Detect which cell encompasses the target text, then output its (x, y) center coordinate. 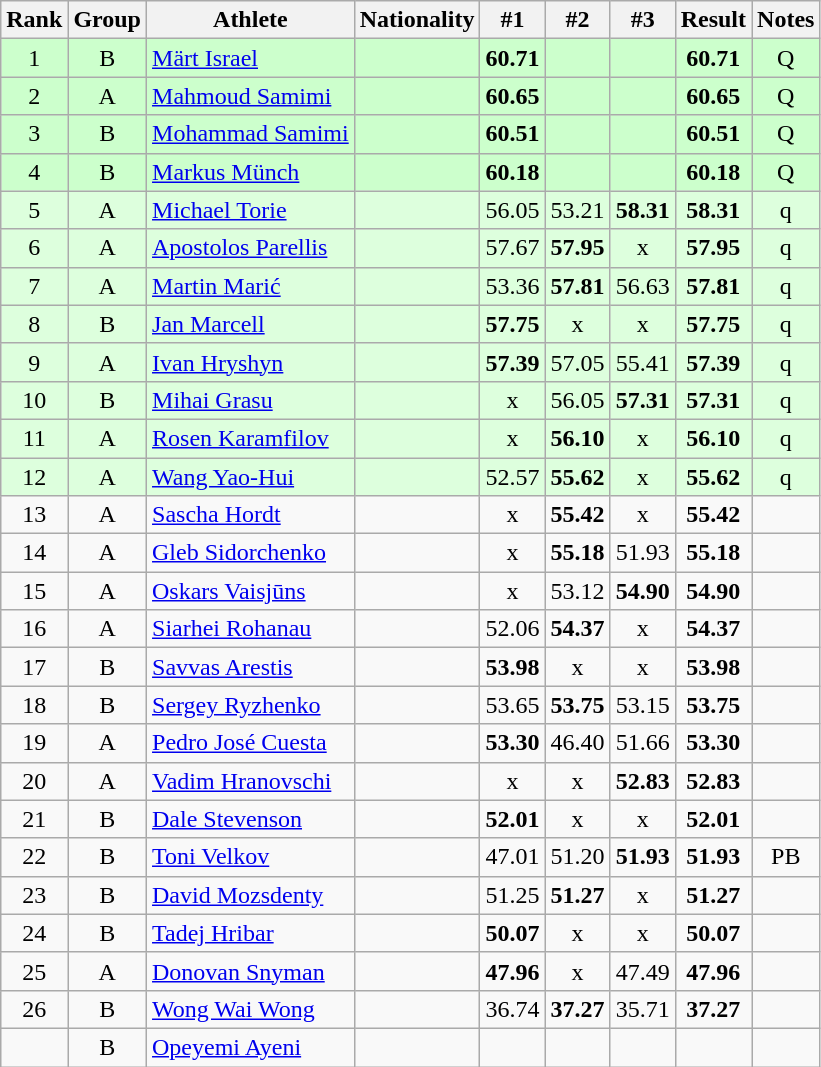
4 (34, 172)
Ivan Hryshyn (251, 362)
Vadim Hranovschi (251, 781)
17 (34, 667)
36.74 (512, 1009)
2 (34, 96)
47.49 (642, 971)
Donovan Snyman (251, 971)
35.71 (642, 1009)
46.40 (578, 743)
7 (34, 286)
Wang Yao-Hui (251, 477)
3 (34, 134)
47.01 (512, 857)
Sascha Hordt (251, 515)
PB (786, 857)
52.06 (512, 629)
Result (713, 20)
12 (34, 477)
Mohammad Samimi (251, 134)
Dale Stevenson (251, 819)
David Mozsdenty (251, 895)
53.12 (578, 591)
Gleb Sidorchenko (251, 553)
Nationality (417, 20)
6 (34, 248)
57.05 (578, 362)
16 (34, 629)
57.67 (512, 248)
25 (34, 971)
24 (34, 933)
52.57 (512, 477)
55.41 (642, 362)
Sergey Ryzhenko (251, 705)
Pedro José Cuesta (251, 743)
53.65 (512, 705)
51.66 (642, 743)
Martin Marić (251, 286)
51.20 (578, 857)
15 (34, 591)
26 (34, 1009)
21 (34, 819)
#2 (578, 20)
53.15 (642, 705)
#1 (512, 20)
Tadej Hribar (251, 933)
#3 (642, 20)
Notes (786, 20)
18 (34, 705)
Oskars Vaisjūns (251, 591)
53.21 (578, 210)
23 (34, 895)
19 (34, 743)
Jan Marcell (251, 324)
Savvas Arestis (251, 667)
5 (34, 210)
51.25 (512, 895)
Siarhei Rohanau (251, 629)
1 (34, 58)
Märt Israel (251, 58)
Rosen Karamfilov (251, 438)
Toni Velkov (251, 857)
Mahmoud Samimi (251, 96)
53.36 (512, 286)
Mihai Grasu (251, 400)
14 (34, 553)
13 (34, 515)
56.63 (642, 286)
Rank (34, 20)
22 (34, 857)
Wong Wai Wong (251, 1009)
Athlete (251, 20)
Michael Torie (251, 210)
Opeyemi Ayeni (251, 1047)
10 (34, 400)
20 (34, 781)
11 (34, 438)
Group (108, 20)
Apostolos Parellis (251, 248)
9 (34, 362)
Markus Münch (251, 172)
8 (34, 324)
